Return the (x, y) coordinate for the center point of the cell that contains the specified text.  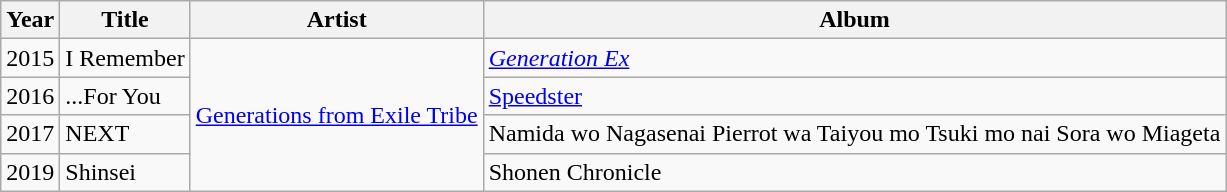
Album (854, 20)
Shinsei (125, 172)
Generation Ex (854, 58)
Speedster (854, 96)
...For You (125, 96)
Shonen Chronicle (854, 172)
I Remember (125, 58)
Namida wo Nagasenai Pierrot wa Taiyou mo Tsuki mo nai Sora wo Miageta (854, 134)
2016 (30, 96)
2015 (30, 58)
Artist (336, 20)
2019 (30, 172)
Generations from Exile Tribe (336, 115)
Year (30, 20)
2017 (30, 134)
NEXT (125, 134)
Title (125, 20)
